Return (X, Y) of the center of cell containing provided text 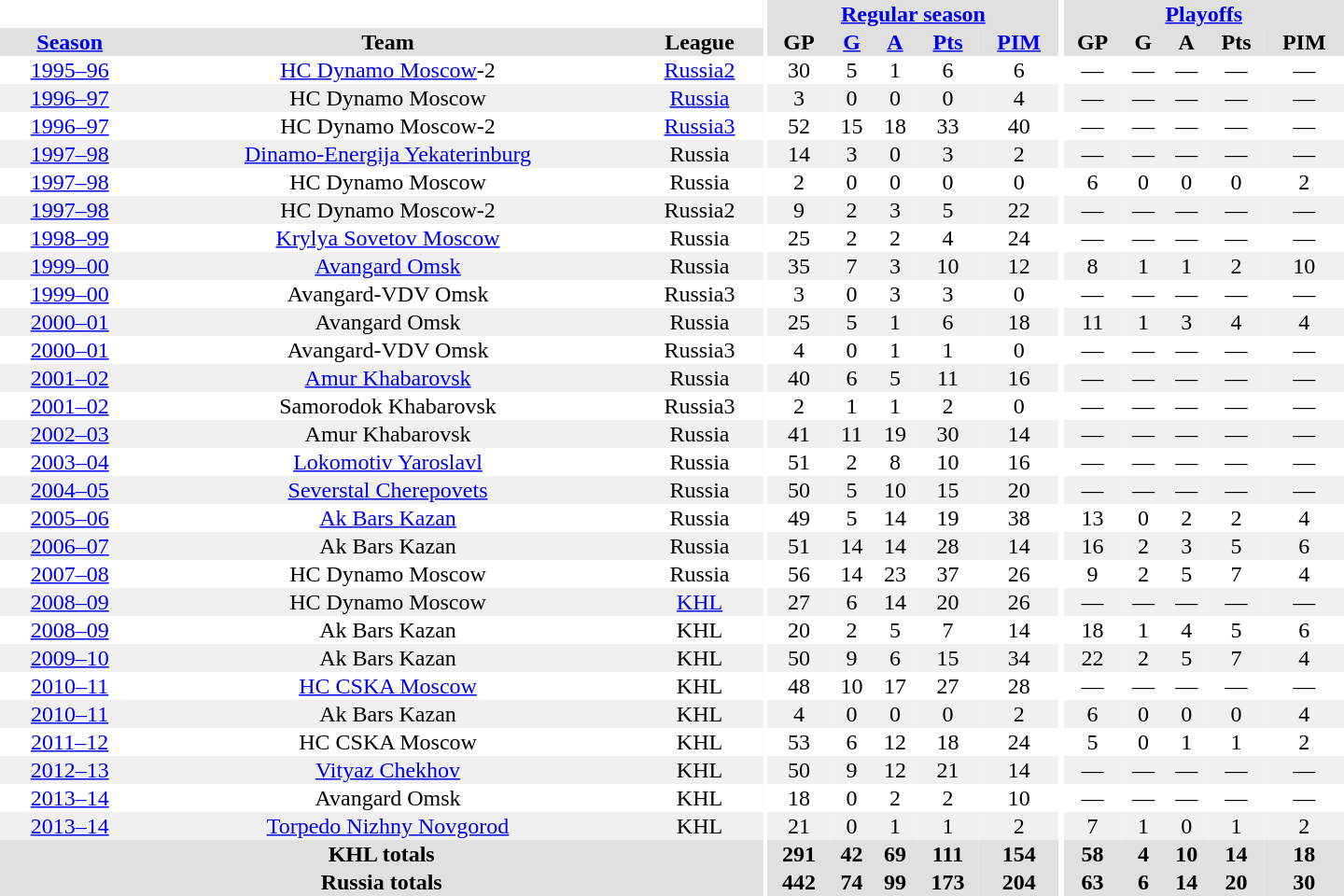
154 (1019, 854)
74 (851, 882)
33 (948, 126)
Severstal Cherepovets (387, 490)
48 (799, 686)
Playoffs (1204, 14)
Krylya Sovetov Moscow (387, 238)
2011–12 (69, 742)
Samorodok Khabarovsk (387, 406)
Dinamo-Energija Yekaterinburg (387, 154)
69 (895, 854)
Team (387, 42)
2007–08 (69, 574)
1995–96 (69, 70)
204 (1019, 882)
2006–07 (69, 546)
35 (799, 266)
99 (895, 882)
Lokomotiv Yaroslavl (387, 462)
Vityaz Chekhov (387, 770)
58 (1092, 854)
23 (895, 574)
1998–99 (69, 238)
37 (948, 574)
63 (1092, 882)
53 (799, 742)
Torpedo Nizhny Novgorod (387, 826)
2012–13 (69, 770)
League (700, 42)
Russia totals (381, 882)
52 (799, 126)
2004–05 (69, 490)
2005–06 (69, 518)
Season (69, 42)
13 (1092, 518)
KHL totals (381, 854)
56 (799, 574)
41 (799, 434)
2002–03 (69, 434)
42 (851, 854)
2003–04 (69, 462)
49 (799, 518)
Regular season (913, 14)
38 (1019, 518)
173 (948, 882)
17 (895, 686)
34 (1019, 658)
2009–10 (69, 658)
111 (948, 854)
442 (799, 882)
291 (799, 854)
